Return the (x, y) coordinate for the center point of the cell that contains the specified text.  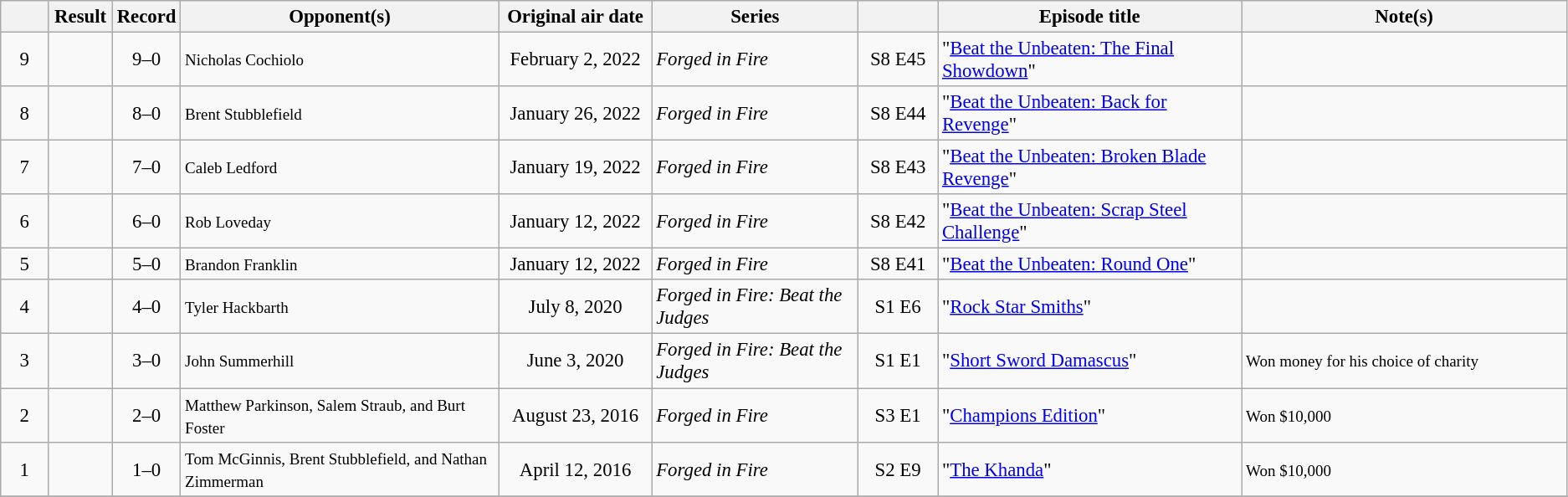
"Beat the Unbeaten: The Final Showdown" (1089, 60)
S8 E45 (899, 60)
January 26, 2022 (576, 114)
1 (25, 469)
7 (25, 167)
5 (25, 264)
S8 E44 (899, 114)
Rob Loveday (340, 221)
Brent Stubblefield (340, 114)
4 (25, 306)
5–0 (146, 264)
"Beat the Unbeaten: Round One" (1089, 264)
"Rock Star Smiths" (1089, 306)
June 3, 2020 (576, 361)
"Beat the Unbeaten: Back for Revenge" (1089, 114)
S8 E43 (899, 167)
Brandon Franklin (340, 264)
Matthew Parkinson, Salem Straub, and Burt Foster (340, 415)
8–0 (146, 114)
9–0 (146, 60)
"Short Sword Damascus" (1089, 361)
Episode title (1089, 17)
S2 E9 (899, 469)
Record (146, 17)
"Beat the Unbeaten: Scrap Steel Challenge" (1089, 221)
Caleb Ledford (340, 167)
3–0 (146, 361)
9 (25, 60)
3 (25, 361)
S1 E1 (899, 361)
7–0 (146, 167)
Tom McGinnis, Brent Stubblefield, and Nathan Zimmerman (340, 469)
8 (25, 114)
"The Khanda" (1089, 469)
April 12, 2016 (576, 469)
Result (80, 17)
6 (25, 221)
Original air date (576, 17)
S1 E6 (899, 306)
Tyler Hackbarth (340, 306)
February 2, 2022 (576, 60)
John Summerhill (340, 361)
2 (25, 415)
6–0 (146, 221)
S8 E41 (899, 264)
S8 E42 (899, 221)
4–0 (146, 306)
Opponent(s) (340, 17)
2–0 (146, 415)
August 23, 2016 (576, 415)
S3 E1 (899, 415)
January 19, 2022 (576, 167)
Nicholas Cochiolo (340, 60)
July 8, 2020 (576, 306)
Won money for his choice of charity (1404, 361)
"Champions Edition" (1089, 415)
Series (755, 17)
Note(s) (1404, 17)
1–0 (146, 469)
"Beat the Unbeaten: Broken Blade Revenge" (1089, 167)
